Provide the [X, Y] coordinate of the cell's center where the given text is located.  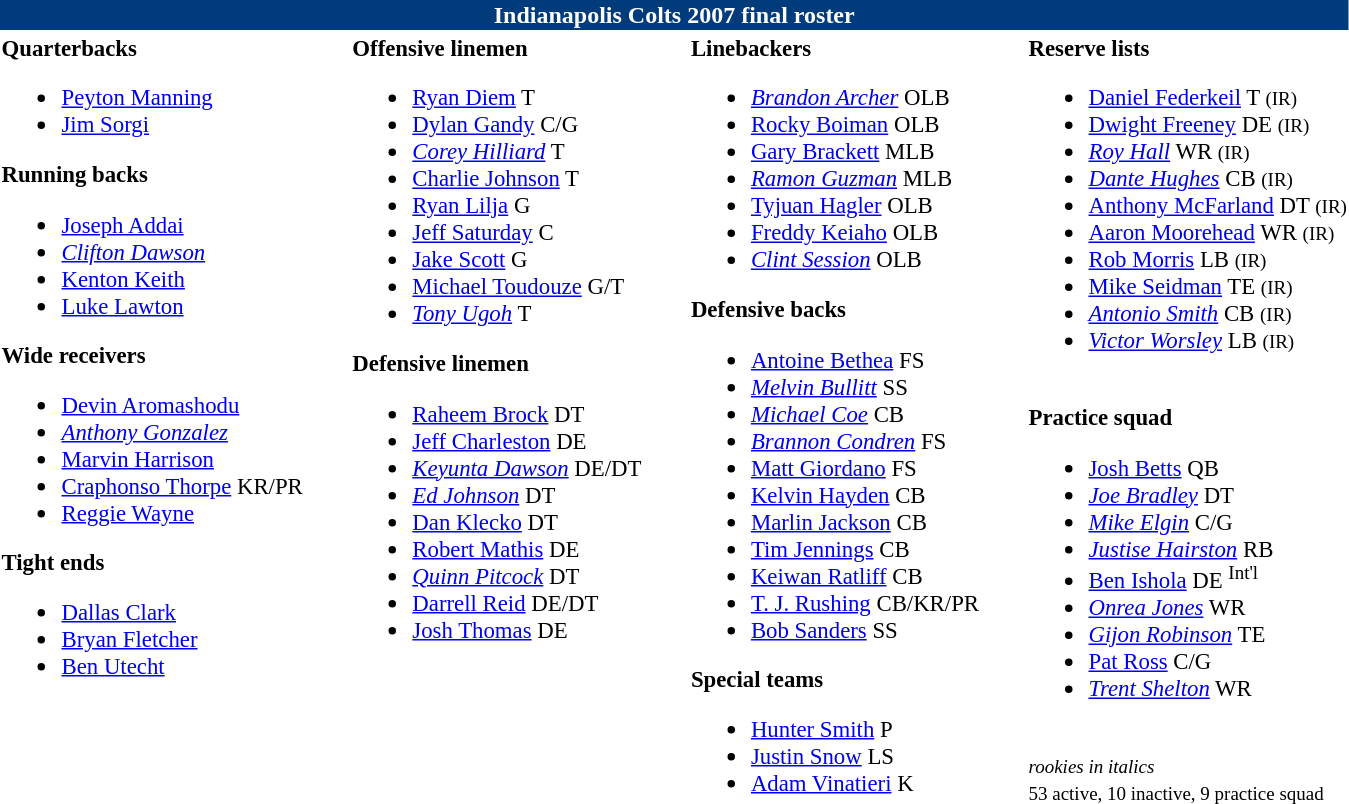
Indianapolis Colts 2007 final roster [674, 15]
